Find where the given text appears and provide that cell's center as (X, Y) coordinate. 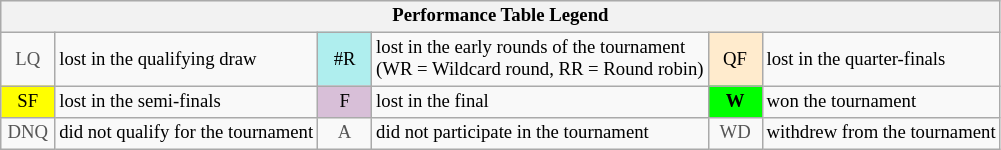
#R (345, 60)
W (735, 102)
lost in the early rounds of the tournament(WR = Wildcard round, RR = Round robin) (540, 60)
WD (735, 134)
lost in the qualifying draw (186, 60)
did not participate in the tournament (540, 134)
SF (28, 102)
QF (735, 60)
A (345, 134)
LQ (28, 60)
lost in the final (540, 102)
lost in the semi-finals (186, 102)
lost in the quarter-finals (881, 60)
Performance Table Legend (500, 16)
DNQ (28, 134)
did not qualify for the tournament (186, 134)
withdrew from the tournament (881, 134)
F (345, 102)
won the tournament (881, 102)
